Output the [x, y] coordinate of the center of the cell containing the given text.  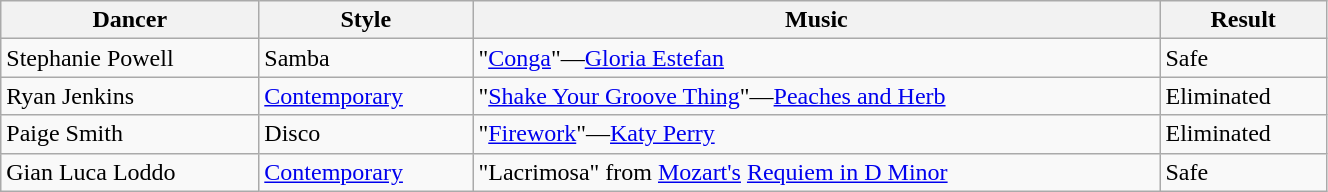
Gian Luca Loddo [130, 172]
Paige Smith [130, 134]
"Shake Your Groove Thing"—Peaches and Herb [816, 96]
Style [366, 20]
Stephanie Powell [130, 58]
"Lacrimosa" from Mozart's Requiem in D Minor [816, 172]
Disco [366, 134]
Ryan Jenkins [130, 96]
Dancer [130, 20]
"Firework"—Katy Perry [816, 134]
Result [1243, 20]
"Conga"—Gloria Estefan [816, 58]
Music [816, 20]
Samba [366, 58]
